Locate the cell with the specified text and output its [X, Y] center coordinate. 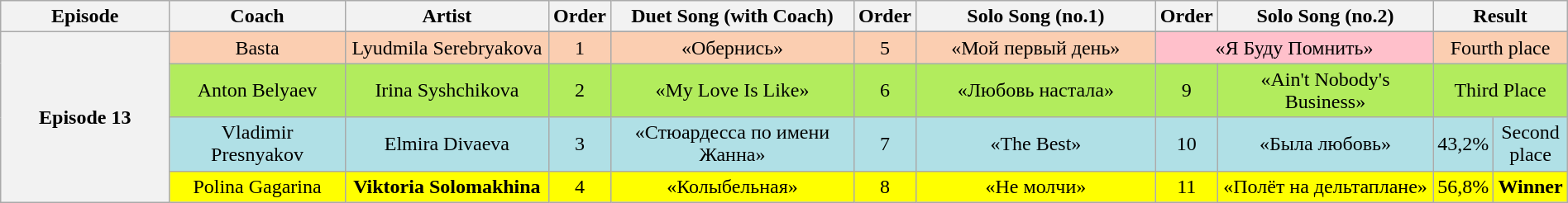
Third Place [1500, 91]
«Колыбельная» [733, 186]
3 [579, 144]
Episode 13 [85, 117]
1 [579, 48]
«Полёт на дельтаплане» [1325, 186]
56,8% [1464, 186]
4 [579, 186]
Fourth place [1500, 48]
«Я Буду Помнить» [1294, 48]
«Ain't Nobody's Business» [1325, 91]
43,2% [1464, 144]
Vladimir Presnyakov [257, 144]
8 [885, 186]
9 [1186, 91]
Solo Song (no.2) [1325, 17]
11 [1186, 186]
5 [885, 48]
Basta [257, 48]
Polina Gagarina [257, 186]
«Не молчи» [1036, 186]
Irina Syshchikova [447, 91]
«Стюардесса по имени Жанна» [733, 144]
Artist [447, 17]
Duet Song (with Coach) [733, 17]
Result [1500, 17]
2 [579, 91]
Second place [1530, 144]
7 [885, 144]
Elmira Divaeva [447, 144]
Winner [1530, 186]
«My Love Is Like» [733, 91]
Episode [85, 17]
«Мой первый день» [1036, 48]
10 [1186, 144]
Solo Song (no.1) [1036, 17]
«Любовь настала» [1036, 91]
6 [885, 91]
Anton Belyaev [257, 91]
«Обернись» [733, 48]
Coach [257, 17]
«The Best» [1036, 144]
«Была любовь» [1325, 144]
Viktoria Solomakhina [447, 186]
Lyudmila Serebryakova [447, 48]
